For the text-containing cell, return its midpoint in (x, y) coordinate format. 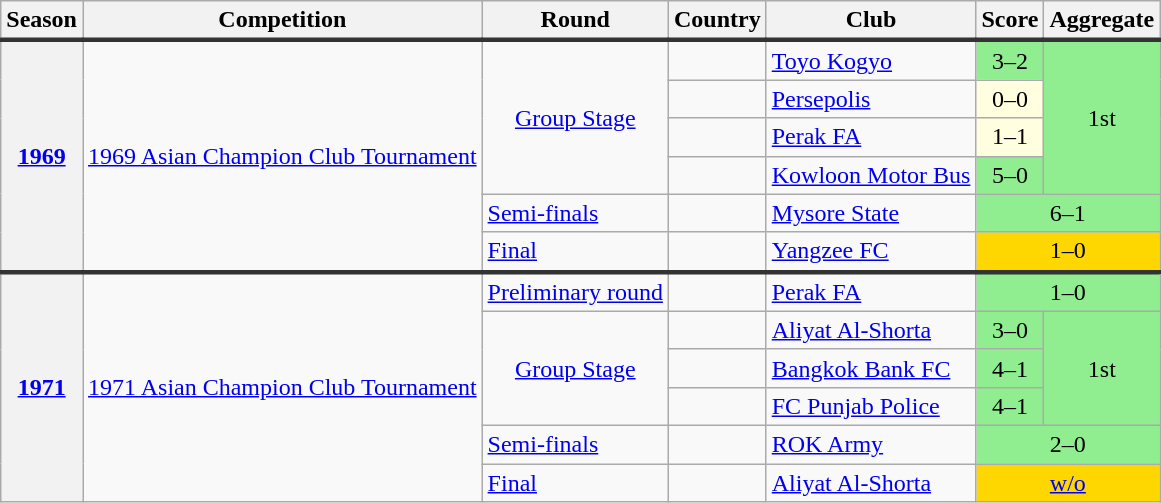
3–2 (1010, 60)
Season (42, 21)
Score (1010, 21)
6–1 (1068, 213)
w/o (1068, 483)
Preliminary round (575, 292)
1969 Asian Champion Club Tournament (282, 156)
1–1 (1010, 137)
ROK Army (871, 444)
Persepolis (871, 99)
Country (717, 21)
Club (871, 21)
Round (575, 21)
Toyo Kogyo (871, 60)
Competition (282, 21)
1971 (42, 387)
Aggregate (1102, 21)
Yangzee FC (871, 252)
Kowloon Motor Bus (871, 175)
FC Punjab Police (871, 406)
5–0 (1010, 175)
3–0 (1010, 330)
1969 (42, 156)
1971 Asian Champion Club Tournament (282, 387)
2–0 (1068, 444)
0–0 (1010, 99)
Mysore State (871, 213)
Bangkok Bank FC (871, 368)
